Determine the (X, Y) coordinate at the center of the cell enclosing the given text.  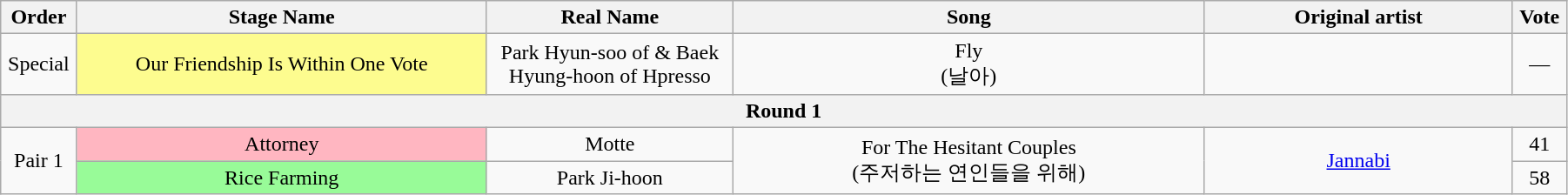
Rice Farming (282, 177)
— (1539, 64)
Special (38, 64)
Order (38, 17)
Round 1 (784, 111)
Real Name (609, 17)
Jannabi (1358, 160)
Park Ji-hoon (609, 177)
For The Hesitant Couples(주저하는 연인들을 위해) (968, 160)
Vote (1539, 17)
Original artist (1358, 17)
Attorney (282, 144)
Pair 1 (38, 160)
Our Friendship Is Within One Vote (282, 64)
Song (968, 17)
41 (1539, 144)
58 (1539, 177)
Stage Name (282, 17)
Fly(날아) (968, 64)
Park Hyun-soo of & Baek Hyung-hoon of Hpresso (609, 64)
Motte (609, 144)
